Search for the cell housing the specified text and yield its [X, Y] center coordinate. 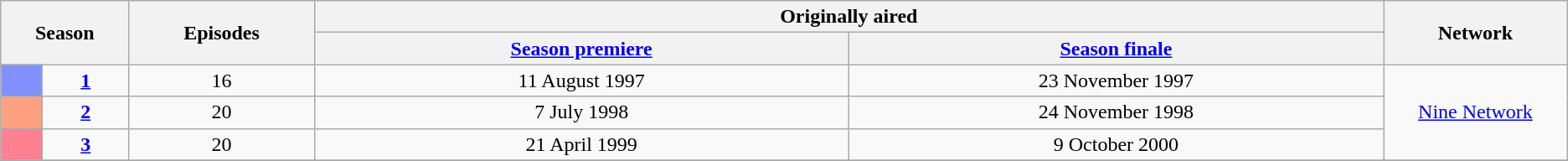
2 [85, 112]
11 August 1997 [581, 80]
Season premiere [581, 49]
Nine Network [1476, 112]
24 November 1998 [1116, 112]
23 November 1997 [1116, 80]
Season finale [1116, 49]
Originally aired [849, 17]
Season [65, 33]
9 October 2000 [1116, 144]
7 July 1998 [581, 112]
3 [85, 144]
1 [85, 80]
Network [1476, 33]
16 [221, 80]
Episodes [221, 33]
21 April 1999 [581, 144]
